Capture the cell that displays the provided text and extract its [x, y] central coordinate. 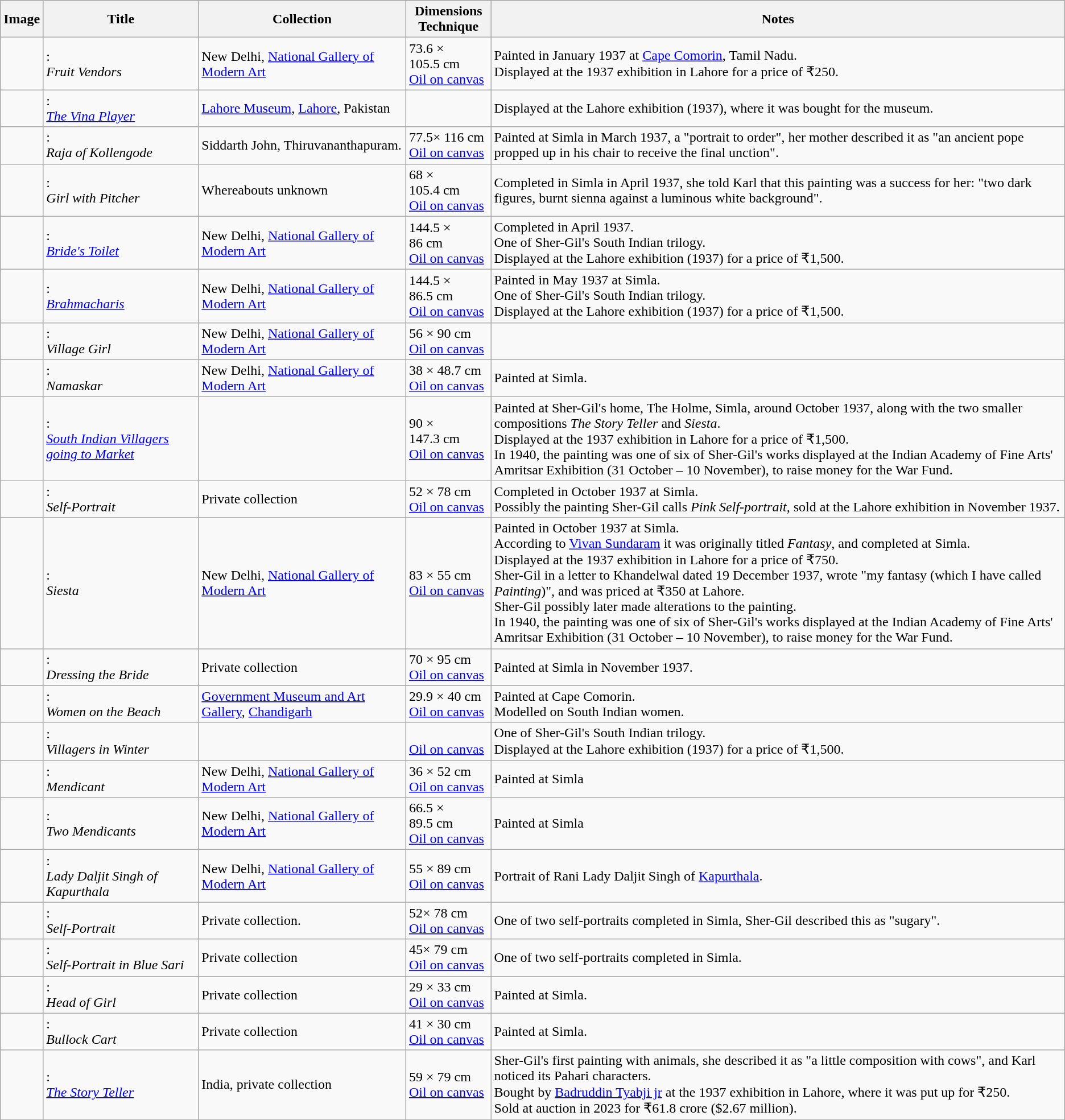
Oil on canvas [448, 742]
India, private collection [303, 1085]
:South Indian Villagers going to Market [121, 439]
:Self-Portrait in Blue Sari [121, 958]
Completed in October 1937 at Simla.Possibly the painting Sher-Gil calls Pink Self-portrait, sold at the Lahore exhibition in November 1937. [778, 499]
41 × 30 cmOil on canvas [448, 1032]
:Dressing the Bride [121, 667]
52 × 78 cmOil on canvas [448, 499]
:Village Girl [121, 341]
:Mendicant [121, 779]
56 × 90 cmOil on canvas [448, 341]
One of two self-portraits completed in Simla. [778, 958]
73.6 × 105.5 cmOil on canvas [448, 64]
55 × 89 cmOil on canvas [448, 876]
:Lady Daljit Singh of Kapurthala [121, 876]
29 × 33 cmOil on canvas [448, 994]
Painted in May 1937 at Simla.One of Sher-Gil's South Indian trilogy.Displayed at the Lahore exhibition (1937) for a price of ₹1,500. [778, 296]
70 × 95 cmOil on canvas [448, 667]
36 × 52 cmOil on canvas [448, 779]
66.5 × 89.5 cmOil on canvas [448, 824]
:Bullock Cart [121, 1032]
Government Museum and Art Gallery, Chandigarh [303, 704]
77.5× 116 cmOil on canvas [448, 146]
Siddarth John, Thiruvananthapuram. [303, 146]
144.5 × 86.5 cmOil on canvas [448, 296]
Painted at Cape Comorin.Modelled on South Indian women. [778, 704]
Image [22, 19]
52× 78 cmOil on canvas [448, 920]
Private collection. [303, 920]
DimensionsTechnique [448, 19]
90 × 147.3 cmOil on canvas [448, 439]
45× 79 cmOil on canvas [448, 958]
One of two self-portraits completed in Simla, Sher-Gil described this as "sugary". [778, 920]
83 × 55 cmOil on canvas [448, 583]
:Women on the Beach [121, 704]
Completed in April 1937.One of Sher-Gil's South Indian trilogy.Displayed at the Lahore exhibition (1937) for a price of ₹1,500. [778, 243]
:Namaskar [121, 378]
:Brahmacharis [121, 296]
Portrait of Rani Lady Daljit Singh of Kapurthala. [778, 876]
:The Vina Player [121, 108]
:Raja of Kollengode [121, 146]
:Two Mendicants [121, 824]
Collection [303, 19]
:Head of Girl [121, 994]
Painted at Simla in November 1937. [778, 667]
:Fruit Vendors [121, 64]
59 × 79 cmOil on canvas [448, 1085]
:Siesta [121, 583]
:Bride's Toilet [121, 243]
:Girl with Pitcher [121, 190]
:The Story Teller [121, 1085]
144.5 × 86 cmOil on canvas [448, 243]
Displayed at the Lahore exhibition (1937), where it was bought for the museum. [778, 108]
68 × 105.4 cmOil on canvas [448, 190]
Lahore Museum, Lahore, Pakistan [303, 108]
:Villagers in Winter [121, 742]
Title [121, 19]
Notes [778, 19]
38 × 48.7 cmOil on canvas [448, 378]
Painted in January 1937 at Cape Comorin, Tamil Nadu.Displayed at the 1937 exhibition in Lahore for a price of ₹250. [778, 64]
29.9 × 40 cmOil on canvas [448, 704]
Whereabouts unknown [303, 190]
One of Sher-Gil's South Indian trilogy.Displayed at the Lahore exhibition (1937) for a price of ₹1,500. [778, 742]
